From the cell containing the given text, extract its center point as [x, y] coordinate. 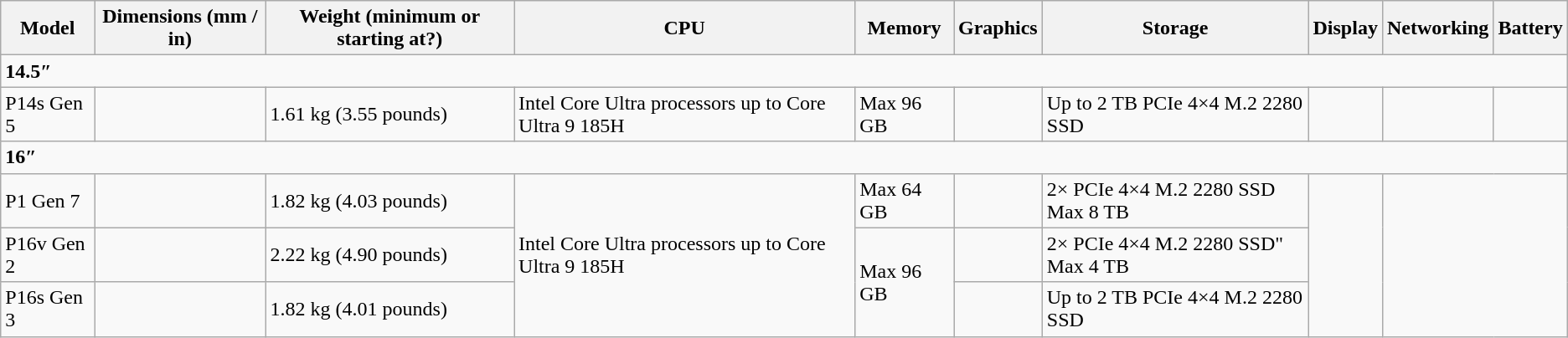
P1 Gen 7 [48, 201]
P16s Gen 3 [48, 310]
Battery [1530, 28]
2× PCIe 4×4 M.2 2280 SSD" Max 4 TB [1175, 254]
Dimensions (mm / in) [180, 28]
CPU [685, 28]
Model [48, 28]
Display [1345, 28]
Storage [1175, 28]
Memory [905, 28]
Graphics [998, 28]
1.61 kg (3.55 pounds) [390, 114]
2.22 kg (4.90 pounds) [390, 254]
Max 64 GB [905, 201]
1.82 kg (4.03 pounds) [390, 201]
1.82 kg (4.01 pounds) [390, 310]
14.5″ [784, 71]
P16v Gen 2 [48, 254]
Networking [1437, 28]
16″ [784, 157]
P14s Gen 5 [48, 114]
Weight (minimum or starting at?) [390, 28]
2× PCIe 4×4 M.2 2280 SSD Max 8 TB [1175, 201]
